Return the [X, Y] coordinate for the center point of the cell that contains the specified text.  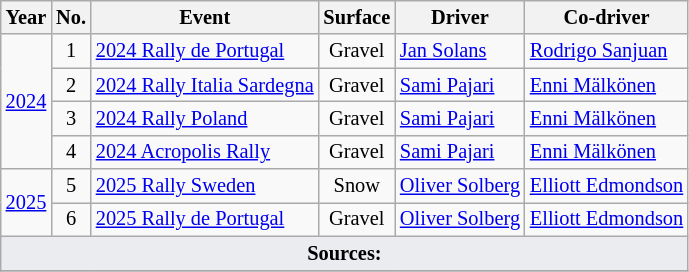
Surface [357, 17]
Sources: [344, 253]
2024 Acropolis Rally [205, 152]
6 [71, 219]
2025 [26, 202]
2024 Rally Italia Sardegna [205, 85]
2 [71, 85]
Snow [357, 186]
4 [71, 152]
Co-driver [606, 17]
Driver [460, 17]
No. [71, 17]
2024 [26, 102]
Event [205, 17]
2025 Rally de Portugal [205, 219]
1 [71, 51]
2024 Rally de Portugal [205, 51]
Rodrigo Sanjuan [606, 51]
5 [71, 186]
Year [26, 17]
3 [71, 118]
2024 Rally Poland [205, 118]
Jan Solans [460, 51]
2025 Rally Sweden [205, 186]
